Capture the cell that displays the provided text and extract its [x, y] central coordinate. 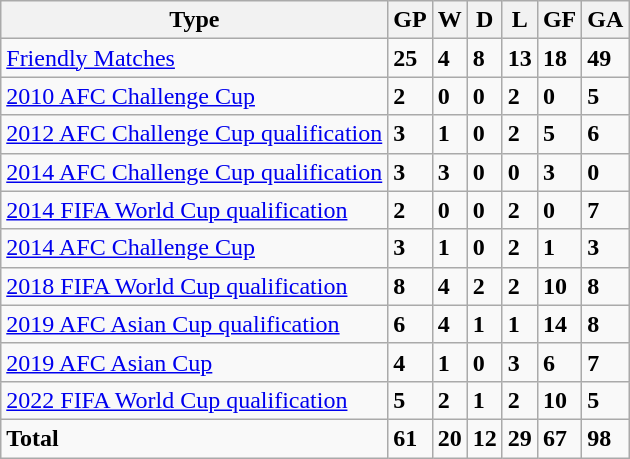
GP [410, 20]
25 [410, 58]
Type [194, 20]
61 [410, 438]
W [450, 20]
GF [559, 20]
2019 AFC Asian Cup qualification [194, 324]
20 [450, 438]
GA [606, 20]
D [484, 20]
12 [484, 438]
2012 AFC Challenge Cup qualification [194, 134]
49 [606, 58]
13 [520, 58]
Total [194, 438]
2022 FIFA World Cup qualification [194, 400]
14 [559, 324]
2019 AFC Asian Cup [194, 362]
67 [559, 438]
2018 FIFA World Cup qualification [194, 286]
L [520, 20]
29 [520, 438]
98 [606, 438]
2014 FIFA World Cup qualification [194, 210]
18 [559, 58]
Friendly Matches [194, 58]
2010 AFC Challenge Cup [194, 96]
2014 AFC Challenge Cup qualification [194, 172]
2014 AFC Challenge Cup [194, 248]
